Find where the given text appears and provide that cell's center as [x, y] coordinate. 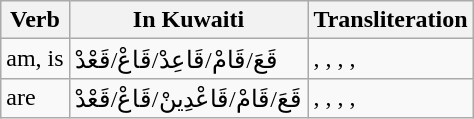
قَعَ/قَامْ/قَاعِدْ/قَاعْ/قَعْدْ [188, 59]
In Kuwaiti [188, 20]
Verb [35, 20]
Transliteration [390, 20]
are [35, 98]
am, is [35, 59]
قَعَ/قَامْ/قَاعْدِينْ/قَاعْ/قَعْدْ [188, 98]
